Identify which cell holds the provided text, then report its (x, y) central coordinate. 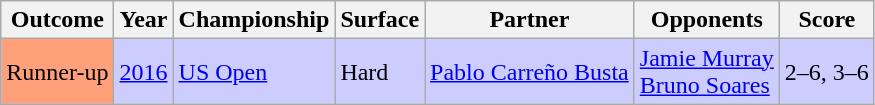
US Open (254, 72)
2–6, 3–6 (826, 72)
Opponents (706, 20)
Score (826, 20)
Outcome (58, 20)
Surface (380, 20)
Pablo Carreño Busta (530, 72)
Hard (380, 72)
Jamie Murray Bruno Soares (706, 72)
Runner-up (58, 72)
Year (144, 20)
2016 (144, 72)
Championship (254, 20)
Partner (530, 20)
